Provide the (x, y) coordinate of the cell's center where the given text is located.  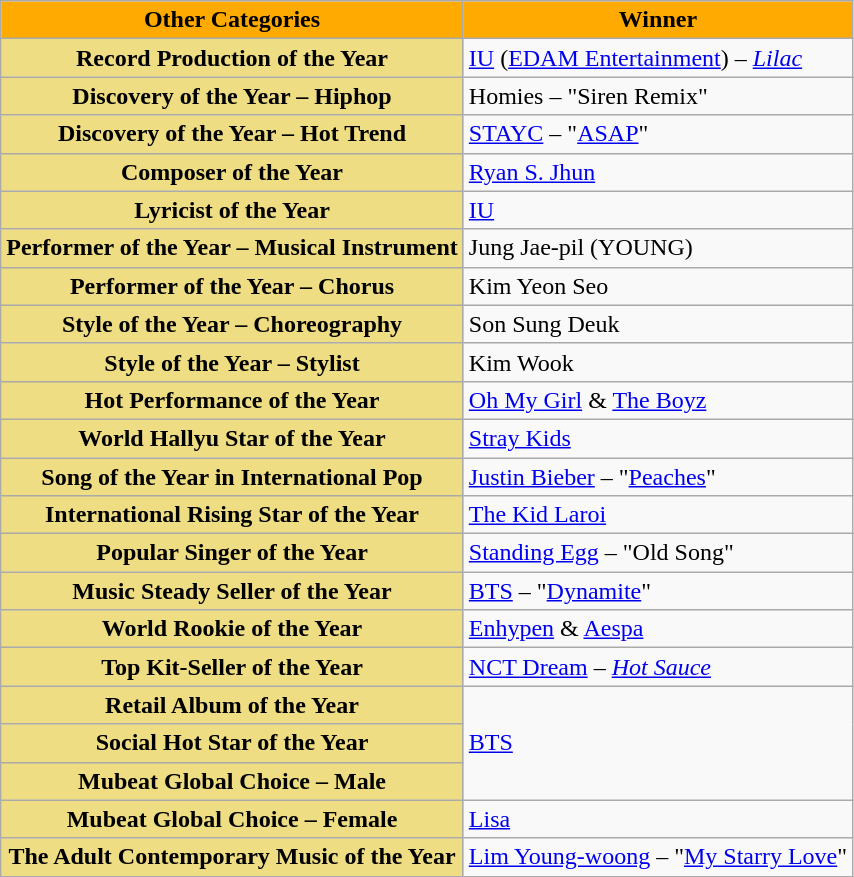
Top Kit-Seller of the Year (232, 667)
Mubeat Global Choice – Male (232, 781)
Mubeat Global Choice – Female (232, 819)
Lyricist of the Year (232, 210)
The Kid Laroi (658, 515)
Jung Jae-pil (YOUNG) (658, 248)
World Hallyu Star of the Year (232, 438)
Music Steady Seller of the Year (232, 591)
Kim Yeon Seo (658, 286)
International Rising Star of the Year (232, 515)
Hot Performance of the Year (232, 400)
Performer of the Year – Musical Instrument (232, 248)
Ryan S. Jhun (658, 172)
Son Sung Deuk (658, 324)
Style of the Year – Choreography (232, 324)
Homies – "Siren Remix" (658, 96)
BTS (658, 743)
IU (EDAM Entertainment) – Lilac (658, 58)
Performer of the Year – Chorus (232, 286)
Song of the Year in International Pop (232, 477)
BTS – "Dynamite" (658, 591)
The Adult Contemporary Music of the Year (232, 857)
Stray Kids (658, 438)
Standing Egg – "Old Song" (658, 553)
Lisa (658, 819)
IU (658, 210)
World Rookie of the Year (232, 629)
Composer of the Year (232, 172)
Social Hot Star of the Year (232, 743)
Retail Album of the Year (232, 705)
Other Categories (232, 20)
STAYC – "ASAP" (658, 134)
Oh My Girl & The Boyz (658, 400)
Discovery of the Year – Hot Trend (232, 134)
Discovery of the Year – Hiphop (232, 96)
Popular Singer of the Year (232, 553)
NCT Dream – Hot Sauce (658, 667)
Winner (658, 20)
Kim Wook (658, 362)
Style of the Year – Stylist (232, 362)
Enhypen & Aespa (658, 629)
Lim Young-woong – "My Starry Love" (658, 857)
Justin Bieber – "Peaches" (658, 477)
Record Production of the Year (232, 58)
